Identify which cell holds the provided text, then report its [x, y] central coordinate. 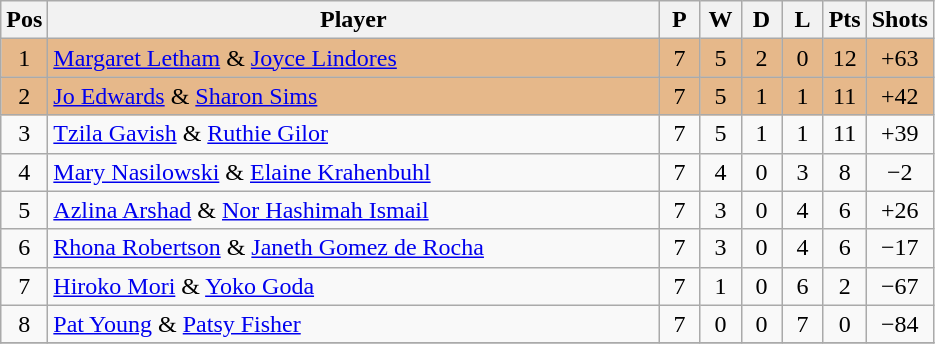
12 [844, 58]
+42 [900, 96]
W [720, 20]
Shots [900, 20]
Jo Edwards & Sharon Sims [354, 96]
D [762, 20]
−17 [900, 248]
Mary Nasilowski & Elaine Krahenbuhl [354, 172]
+39 [900, 134]
Pts [844, 20]
Player [354, 20]
+26 [900, 210]
L [802, 20]
−67 [900, 286]
−84 [900, 324]
Pos [24, 20]
Pat Young & Patsy Fisher [354, 324]
Tzila Gavish & Ruthie Gilor [354, 134]
P [680, 20]
Margaret Letham & Joyce Lindores [354, 58]
Azlina Arshad & Nor Hashimah Ismail [354, 210]
+63 [900, 58]
Rhona Robertson & Janeth Gomez de Rocha [354, 248]
−2 [900, 172]
Hiroko Mori & Yoko Goda [354, 286]
